Capture the cell that displays the provided text and extract its (X, Y) central coordinate. 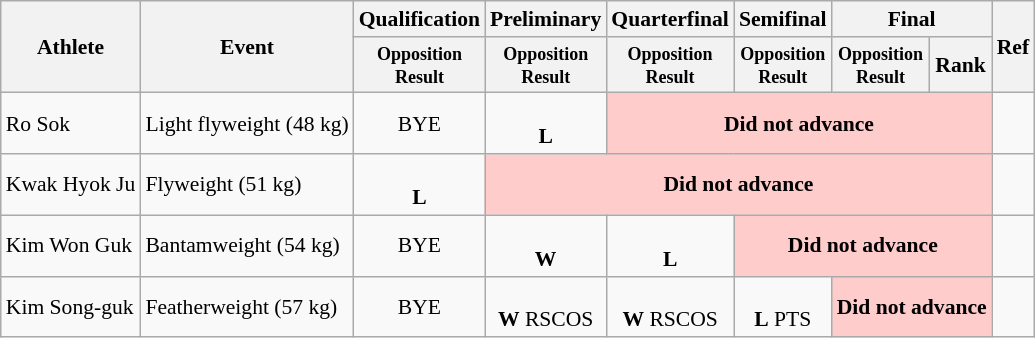
Semifinal (783, 19)
Final (912, 19)
Rank (960, 65)
Ro Sok (71, 124)
Qualification (420, 19)
Quarterfinal (670, 19)
Featherweight (57 kg) (246, 306)
Athlete (71, 47)
Ref (1013, 47)
Preliminary (546, 19)
W (546, 246)
Light flyweight (48 kg) (246, 124)
Bantamweight (54 kg) (246, 246)
Event (246, 47)
Kim Won Guk (71, 246)
Kim Song-guk (71, 306)
Flyweight (51 kg) (246, 184)
Kwak Hyok Ju (71, 184)
L PTS (783, 306)
